From the cell containing the given text, extract its center point as [X, Y] coordinate. 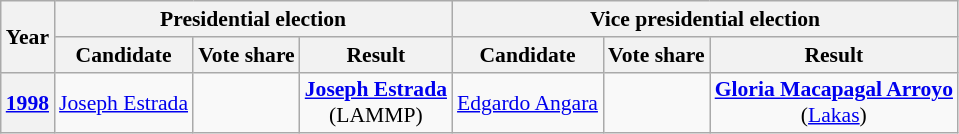
Edgardo Angara [528, 102]
1998 [28, 102]
Joseph Estrada [124, 102]
Year [28, 36]
Gloria Macapagal Arroyo(Lakas) [834, 102]
Joseph Estrada(LAMMP) [376, 102]
Vice presidential election [705, 19]
Presidential election [253, 19]
